Capture the cell that displays the provided text and extract its (x, y) central coordinate. 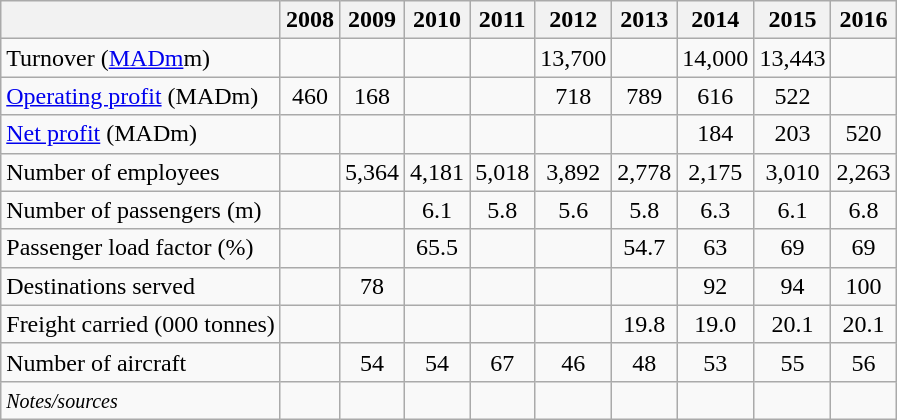
55 (792, 362)
78 (372, 286)
2,263 (864, 172)
Operating profit (MADm) (141, 96)
19.8 (644, 324)
Number of aircraft (141, 362)
Turnover (MADmm) (141, 58)
203 (792, 134)
522 (792, 96)
6.8 (864, 210)
2008 (310, 20)
3,010 (792, 172)
100 (864, 286)
460 (310, 96)
2010 (438, 20)
92 (716, 286)
5.6 (574, 210)
616 (716, 96)
14,000 (716, 58)
2,778 (644, 172)
718 (574, 96)
48 (644, 362)
5,018 (502, 172)
67 (502, 362)
63 (716, 248)
46 (574, 362)
168 (372, 96)
19.0 (716, 324)
2016 (864, 20)
Freight carried (000 tonnes) (141, 324)
2011 (502, 20)
Passenger load factor (%) (141, 248)
54.7 (644, 248)
Destinations served (141, 286)
789 (644, 96)
Number of passengers (m) (141, 210)
2009 (372, 20)
5,364 (372, 172)
520 (864, 134)
56 (864, 362)
Notes/sources (141, 400)
2012 (574, 20)
3,892 (574, 172)
2013 (644, 20)
4,181 (438, 172)
6.3 (716, 210)
2,175 (716, 172)
13,443 (792, 58)
13,700 (574, 58)
94 (792, 286)
65.5 (438, 248)
Net profit (MADm) (141, 134)
2014 (716, 20)
184 (716, 134)
2015 (792, 20)
Number of employees (141, 172)
53 (716, 362)
